Provide the (x, y) coordinate of the cell's center where the given text is located.  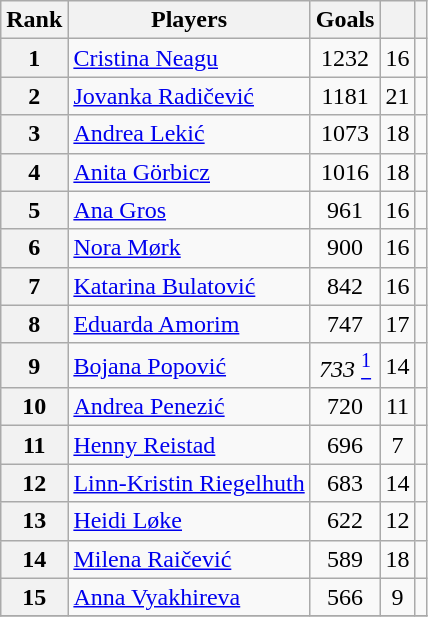
589 (345, 559)
Bojana Popović (189, 366)
2 (34, 96)
Andrea Lekić (189, 134)
Jovanka Radičević (189, 96)
Goals (345, 20)
Players (189, 20)
961 (345, 210)
Henny Reistad (189, 445)
1016 (345, 172)
15 (34, 597)
622 (345, 521)
696 (345, 445)
1073 (345, 134)
3 (34, 134)
Anita Görbicz (189, 172)
900 (345, 248)
Andrea Penezić (189, 407)
Cristina Neagu (189, 58)
1181 (345, 96)
1232 (345, 58)
Nora Mørk (189, 248)
Anna Vyakhireva (189, 597)
Milena Raičević (189, 559)
8 (34, 324)
Katarina Bulatović (189, 286)
720 (345, 407)
Linn-Kristin Riegelhuth (189, 483)
Heidi Løke (189, 521)
Eduarda Amorim (189, 324)
Rank (34, 20)
21 (398, 96)
4 (34, 172)
1 (34, 58)
5 (34, 210)
566 (345, 597)
6 (34, 248)
842 (345, 286)
17 (398, 324)
683 (345, 483)
13 (34, 521)
747 (345, 324)
733 1 (345, 366)
10 (34, 407)
Ana Gros (189, 210)
